Extract the (X, Y) coordinate from the center of the cell holding the provided text.  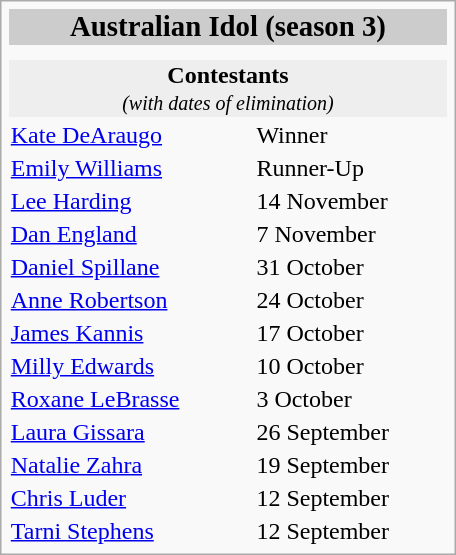
Milly Edwards (130, 366)
10 October (351, 366)
Winner (351, 135)
Dan England (130, 234)
14 November (351, 201)
7 November (351, 234)
Tarni Stephens (130, 531)
Chris Luder (130, 498)
Laura Gissara (130, 432)
Anne Robertson (130, 300)
24 October (351, 300)
James Kannis (130, 333)
3 October (351, 399)
Lee Harding (130, 201)
Kate DeAraugo (130, 135)
31 October (351, 267)
19 September (351, 465)
Contestants(with dates of elimination) (228, 88)
Emily Williams (130, 168)
26 September (351, 432)
Natalie Zahra (130, 465)
Roxane LeBrasse (130, 399)
17 October (351, 333)
Runner-Up (351, 168)
Daniel Spillane (130, 267)
Australian Idol (season 3) (228, 27)
